Capture the cell that displays the provided text and extract its [X, Y] central coordinate. 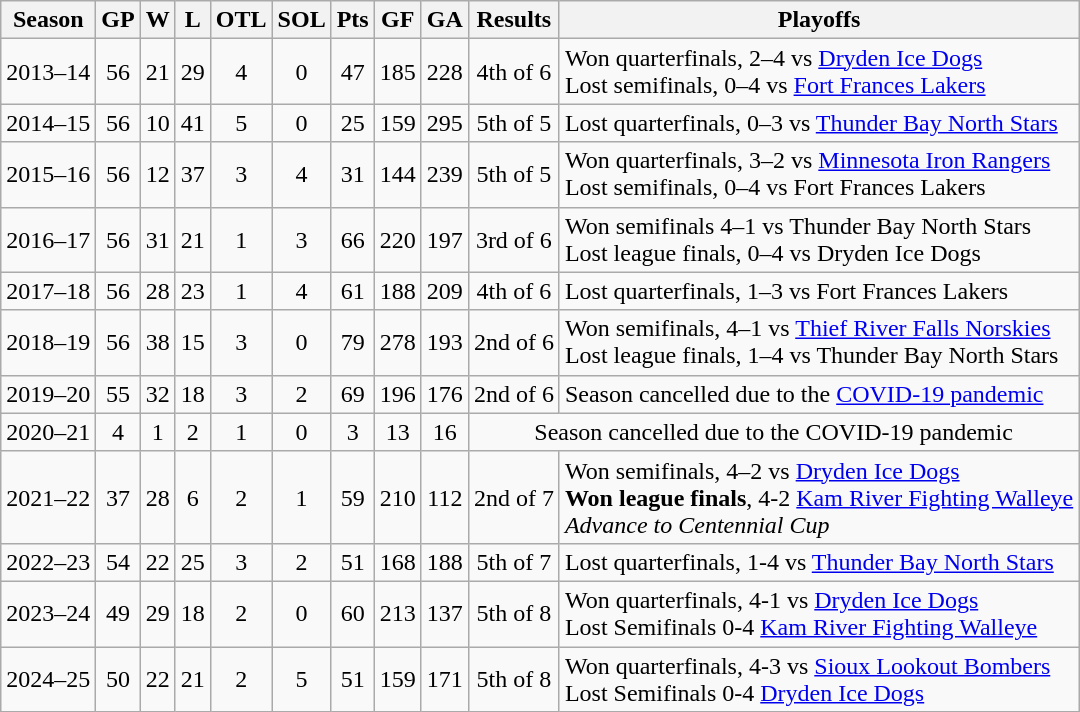
69 [352, 394]
2021–22 [48, 497]
Won semifinals, 4–1 vs Thief River Falls NorskiesLost league finals, 1–4 vs Thunder Bay North Stars [818, 342]
23 [192, 291]
Lost quarterfinals, 1–3 vs Fort Frances Lakers [818, 291]
13 [398, 432]
185 [398, 72]
Playoffs [818, 20]
2024–25 [48, 678]
144 [398, 174]
168 [398, 562]
32 [158, 394]
210 [398, 497]
Won semifinals 4–1 vs Thunder Bay North StarsLost league finals, 0–4 vs Dryden Ice Dogs [818, 240]
47 [352, 72]
Season [48, 20]
2020–21 [48, 432]
213 [398, 614]
137 [444, 614]
GA [444, 20]
176 [444, 394]
Won quarterfinals, 4-3 vs Sioux Lookout BombersLost Semifinals 0-4 Dryden Ice Dogs [818, 678]
Won quarterfinals, 2–4 vs Dryden Ice DogsLost semifinals, 0–4 vs Fort Frances Lakers [818, 72]
OTL [241, 20]
2015–16 [48, 174]
220 [398, 240]
196 [398, 394]
41 [192, 123]
6 [192, 497]
Lost quarterfinals, 1-4 vs Thunder Bay North Stars [818, 562]
L [192, 20]
Won quarterfinals, 3–2 vs Minnesota Iron RangersLost semifinals, 0–4 vs Fort Frances Lakers [818, 174]
61 [352, 291]
209 [444, 291]
2018–19 [48, 342]
5th of 7 [514, 562]
W [158, 20]
2016–17 [48, 240]
59 [352, 497]
GP [118, 20]
38 [158, 342]
Won semifinals, 4–2 vs Dryden Ice DogsWon league finals, 4-2 Kam River Fighting WalleyeAdvance to Centennial Cup [818, 497]
55 [118, 394]
2013–14 [48, 72]
79 [352, 342]
2019–20 [48, 394]
Pts [352, 20]
2023–24 [48, 614]
16 [444, 432]
2nd of 7 [514, 497]
2022–23 [48, 562]
278 [398, 342]
Lost quarterfinals, 0–3 vs Thunder Bay North Stars [818, 123]
112 [444, 497]
3rd of 6 [514, 240]
49 [118, 614]
10 [158, 123]
54 [118, 562]
Won quarterfinals, 4-1 vs Dryden Ice DogsLost Semifinals 0-4 Kam River Fighting Walleye [818, 614]
239 [444, 174]
GF [398, 20]
Results [514, 20]
12 [158, 174]
2017–18 [48, 291]
50 [118, 678]
197 [444, 240]
171 [444, 678]
66 [352, 240]
SOL [302, 20]
228 [444, 72]
193 [444, 342]
2014–15 [48, 123]
15 [192, 342]
295 [444, 123]
60 [352, 614]
